Detect which cell encompasses the target text, then output its [x, y] center coordinate. 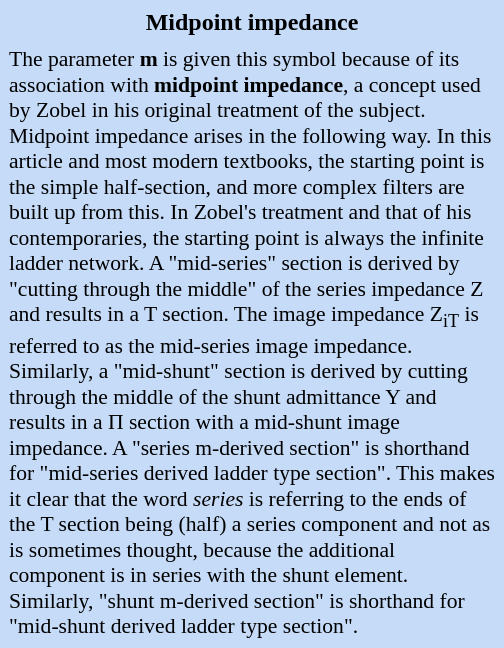
Midpoint impedance [252, 23]
